Scan for the cell matching the given text and deliver its (X, Y) coordinate at center. 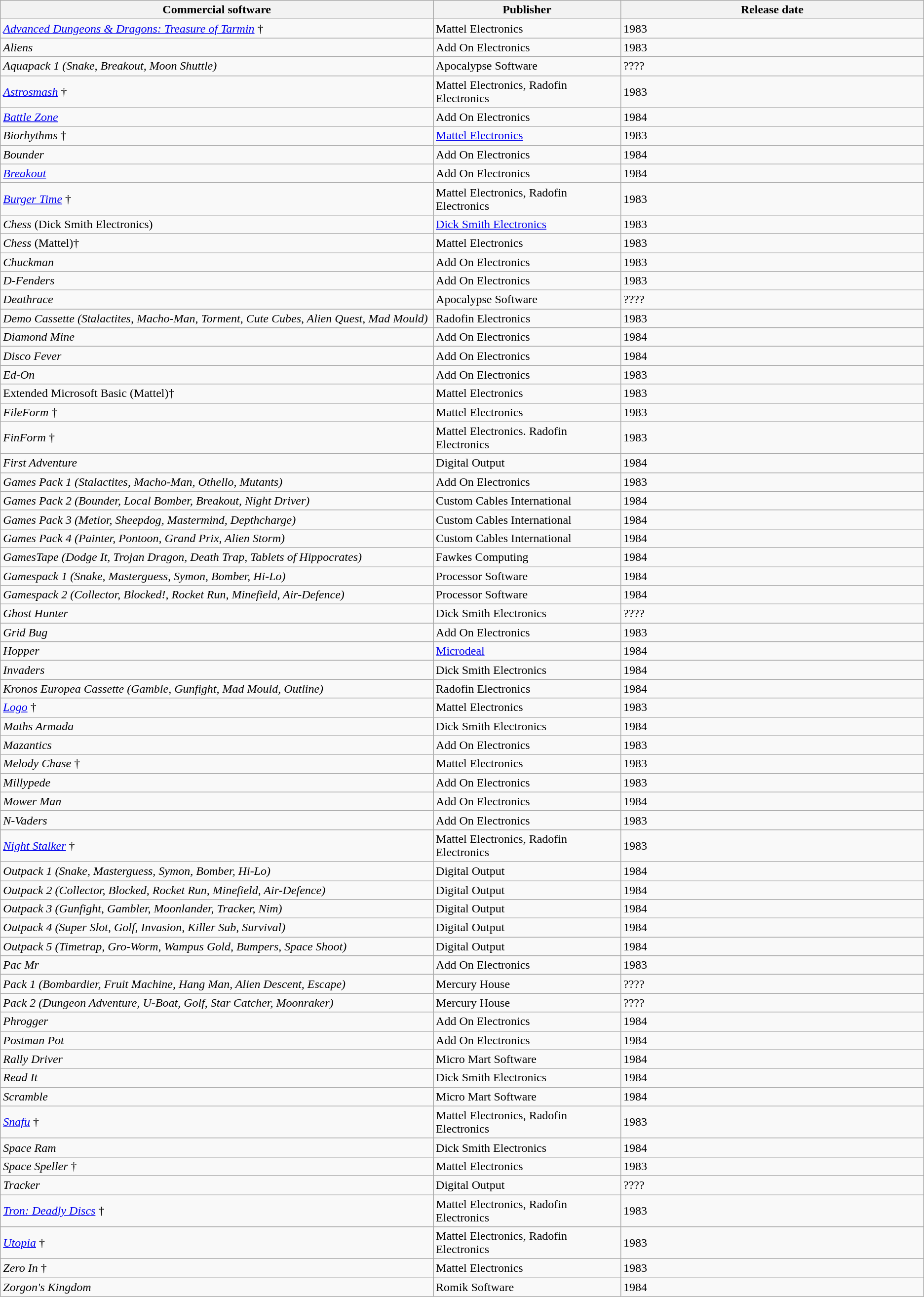
Chuckman (217, 262)
Commercial software (217, 10)
Advanced Dungeons & Dragons: Treasure of Tarmin † (217, 29)
GamesTape (Dodge It, Trojan Dragon, Death Trap, Tablets of Hippocrates) (217, 557)
Publisher (527, 10)
Gamespack 2 (Collector, Blocked!, Rocket Run, Minefield, Air-Defence) (217, 595)
Microdeal (527, 651)
Night Stalker † (217, 845)
Romik Software (527, 1287)
Scramble (217, 1097)
Invaders (217, 670)
Outpack 2 (Collector, Blocked, Rocket Run, Minefield, Air-Defence) (217, 890)
Pack 1 (Bombardier, Fruit Machine, Hang Man, Alien Descent, Escape) (217, 984)
Rally Driver (217, 1059)
Outpack 1 (Snake, Masterguess, Symon, Bomber, Hi-Lo) (217, 871)
Pac Mr (217, 965)
N-Vaders (217, 820)
Pack 2 (Dungeon Adventure, U-Boat, Golf, Star Catcher, Moonraker) (217, 1003)
Outpack 4 (Super Slot, Golf, Invasion, Killer Sub, Survival) (217, 928)
FinForm † (217, 437)
Melody Chase † (217, 764)
Tron: Deadly Discs † (217, 1211)
Aliens (217, 47)
Hopper (217, 651)
Outpack 5 (Timetrap, Gro-Worm, Wampus Gold, Bumpers, Space Shoot) (217, 946)
Mower Man (217, 801)
Chess (Mattel)† (217, 243)
Mazantics (217, 745)
Phrogger (217, 1022)
First Adventure (217, 463)
Read It (217, 1078)
Ghost Hunter (217, 614)
Release date (772, 10)
Maths Armada (217, 726)
Millypede (217, 783)
Ed-On (217, 375)
Deathrace (217, 300)
Disco Fever (217, 356)
Gamespack 1 (Snake, Masterguess, Symon, Bomber, Hi-Lo) (217, 576)
Snafu † (217, 1122)
Utopia † (217, 1243)
Games Pack 4 (Painter, Pontoon, Grand Prix, Alien Storm) (217, 538)
Burger Time † (217, 198)
Grid Bug (217, 632)
Games Pack 1 (Stalactites, Macho-Man, Othello, Mutants) (217, 482)
Postman Pot (217, 1040)
Fawkes Computing (527, 557)
Astrosmash † (217, 92)
Logo † (217, 707)
Kronos Europea Cassette (Gamble, Gunfight, Mad Mould, Outline) (217, 689)
Extended Microsoft Basic (Mattel)† (217, 393)
Battle Zone (217, 117)
Outpack 3 (Gunfight, Gambler, Moonlander, Tracker, Nim) (217, 909)
Aquapack 1 (Snake, Breakout, Moon Shuttle) (217, 66)
Demo Cassette (Stalactites, Macho-Man, Torment, Cute Cubes, Alien Quest, Mad Mould) (217, 318)
Zorgon's Kingdom (217, 1287)
Games Pack 2 (Bounder, Local Bomber, Breakout, Night Driver) (217, 501)
D-Fenders (217, 281)
Biorhythms † (217, 136)
Space Ram (217, 1147)
Mattel Electronics. Radofin Electronics (527, 437)
Bounder (217, 155)
Chess (Dick Smith Electronics) (217, 224)
FileForm † (217, 412)
Diamond Mine (217, 337)
Tracker (217, 1185)
Breakout (217, 173)
Space Speller † (217, 1166)
Games Pack 3 (Metior, Sheepdog, Mastermind, Depthcharge) (217, 519)
Zero In † (217, 1268)
